Output the (X, Y) coordinate of the center of the cell containing the given text.  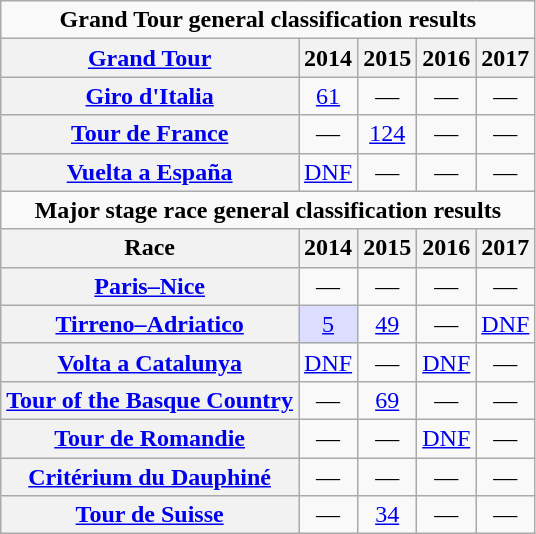
Major stage race general classification results (268, 210)
Vuelta a España (150, 172)
Race (150, 248)
Tour de Suisse (150, 515)
Critérium du Dauphiné (150, 477)
Tirreno–Adriatico (150, 324)
Tour de France (150, 134)
Grand Tour general classification results (268, 20)
61 (328, 96)
34 (388, 515)
Paris–Nice (150, 286)
Volta a Catalunya (150, 362)
5 (328, 324)
Giro d'Italia (150, 96)
Grand Tour (150, 58)
Tour of the Basque Country (150, 400)
49 (388, 324)
124 (388, 134)
Tour de Romandie (150, 438)
69 (388, 400)
